From the cell containing the given text, extract its center point as [X, Y] coordinate. 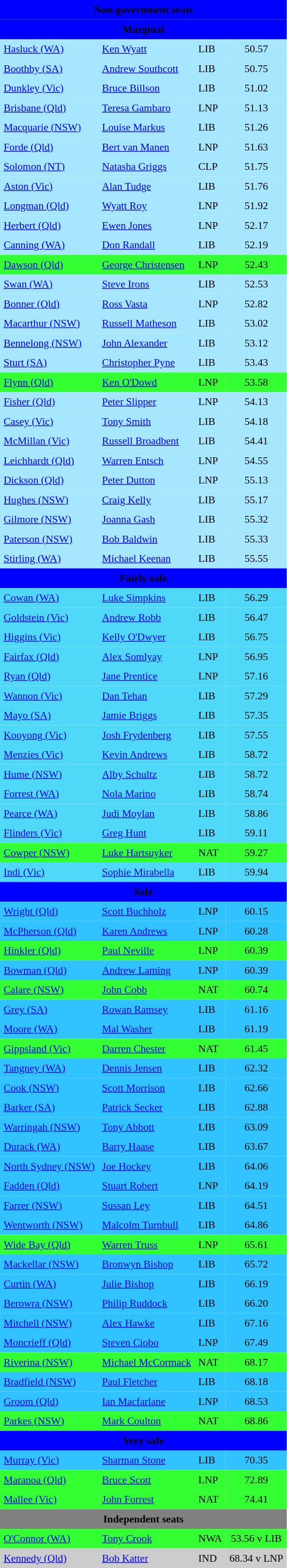
Tony Crook [146, 1538]
Leichhardt (Qld) [49, 460]
54.18 [256, 421]
51.75 [256, 166]
Warren Entsch [146, 460]
54.41 [256, 441]
Aston (Vic) [49, 186]
51.26 [256, 127]
Bob Baldwin [146, 539]
68.53 [256, 1401]
63.09 [256, 1127]
Kennedy (Qld) [49, 1558]
72.89 [256, 1479]
Paterson (NSW) [49, 539]
60.74 [256, 990]
Warren Truss [146, 1244]
Fadden (Qld) [49, 1186]
Gilmore (NSW) [49, 519]
Hinkler (Qld) [49, 950]
65.72 [256, 1264]
52.43 [256, 264]
Indi (Vic) [49, 872]
Bruce Scott [146, 1479]
McPherson (Qld) [49, 931]
Paul Neville [146, 950]
Higgins (Vic) [49, 637]
Mallee (Vic) [49, 1499]
Bert van Manen [146, 147]
68.34 v LNP [256, 1558]
Forde (Qld) [49, 147]
Berowra (NSW) [49, 1303]
Hughes (NSW) [49, 499]
51.76 [256, 186]
Bowman (Qld) [49, 970]
55.13 [256, 480]
Fairfax (Qld) [49, 656]
Dennis Jensen [146, 1068]
Tangney (WA) [49, 1068]
Groom (Qld) [49, 1401]
56.29 [256, 598]
CLP [210, 166]
Kooyong (Vic) [49, 735]
Louise Markus [146, 127]
Jamie Briggs [146, 715]
Bruce Billson [146, 88]
60.15 [256, 911]
Karen Andrews [146, 931]
Peter Slipper [146, 402]
54.55 [256, 460]
Steve Irons [146, 284]
Independent seats [143, 1519]
Hume (NSW) [49, 774]
Russell Broadbent [146, 441]
Very safe [143, 1440]
Julie Bishop [146, 1283]
63.67 [256, 1146]
Bob Katter [146, 1558]
McMillan (Vic) [49, 441]
Ken O'Dowd [146, 382]
Solomon (NT) [49, 166]
52.82 [256, 303]
Herbert (Qld) [49, 225]
Alex Somlyay [146, 656]
Ken Wyatt [146, 49]
53.56 v LIB [256, 1538]
Dunkley (Vic) [49, 88]
57.16 [256, 676]
Craig Kelly [146, 499]
Mark Coulton [146, 1421]
Farrer (NSW) [49, 1205]
Alan Tudge [146, 186]
Mal Washer [146, 1029]
51.63 [256, 147]
Greg Hunt [146, 833]
Natasha Griggs [146, 166]
Cook (NSW) [49, 1087]
Bonner (Qld) [49, 303]
Darren Chester [146, 1048]
Dan Tehan [146, 695]
Moore (WA) [49, 1029]
Joanna Gash [146, 519]
Luke Hartsuyker [146, 852]
John Forrest [146, 1499]
53.58 [256, 382]
62.32 [256, 1068]
Malcolm Turnbull [146, 1225]
Flinders (Vic) [49, 833]
67.49 [256, 1342]
Durack (WA) [49, 1146]
56.95 [256, 656]
61.45 [256, 1048]
Barker (SA) [49, 1107]
Boothby (SA) [49, 68]
53.02 [256, 323]
Josh Frydenberg [146, 735]
55.32 [256, 519]
50.57 [256, 49]
Parkes (NSW) [49, 1421]
53.43 [256, 362]
Moncrieff (Qld) [49, 1342]
Paul Fletcher [146, 1382]
John Alexander [146, 343]
Stuart Robert [146, 1186]
Casey (Vic) [49, 421]
North Sydney (NSW) [49, 1166]
Menzies (Vic) [49, 754]
Jane Prentice [146, 676]
Judi Moylan [146, 813]
70.35 [256, 1460]
Christopher Pyne [146, 362]
Riverina (NSW) [49, 1362]
55.55 [256, 558]
Macquarie (NSW) [49, 127]
Warringah (NSW) [49, 1127]
Fisher (Qld) [49, 402]
56.47 [256, 617]
68.18 [256, 1382]
74.41 [256, 1499]
Wide Bay (Qld) [49, 1244]
58.74 [256, 794]
Andrew Southcott [146, 68]
Ian Macfarlane [146, 1401]
Pearce (WA) [49, 813]
Bennelong (NSW) [49, 343]
Hasluck (WA) [49, 49]
52.19 [256, 245]
John Cobb [146, 990]
Kevin Andrews [146, 754]
Swan (WA) [49, 284]
Goldstein (Vic) [49, 617]
53.12 [256, 343]
Joe Hockey [146, 1166]
Andrew Robb [146, 617]
Philip Ruddock [146, 1303]
Wentworth (NSW) [49, 1225]
68.86 [256, 1421]
Wright (Qld) [49, 911]
NWA [210, 1538]
Macarthur (NSW) [49, 323]
Nola Marino [146, 794]
Michael McCormack [146, 1362]
Scott Morrison [146, 1087]
Bradfield (NSW) [49, 1382]
Peter Dutton [146, 480]
Sussan Ley [146, 1205]
Mackellar (NSW) [49, 1264]
Rowan Ramsey [146, 1009]
Russell Matheson [146, 323]
Alby Schultz [146, 774]
Alex Hawke [146, 1323]
Safe [143, 891]
Dickson (Qld) [49, 480]
Stirling (WA) [49, 558]
57.55 [256, 735]
59.94 [256, 872]
George Christensen [146, 264]
Barry Haase [146, 1146]
Tony Abbott [146, 1127]
64.06 [256, 1166]
Ryan (Qld) [49, 676]
61.19 [256, 1029]
65.61 [256, 1244]
68.17 [256, 1362]
Sturt (SA) [49, 362]
64.19 [256, 1186]
Bronwyn Bishop [146, 1264]
Wyatt Roy [146, 206]
Canning (WA) [49, 245]
51.02 [256, 88]
Luke Simpkins [146, 598]
Flynn (Qld) [49, 382]
Grey (SA) [49, 1009]
Sophie Mirabella [146, 872]
62.66 [256, 1087]
52.53 [256, 284]
Steven Ciobo [146, 1342]
Wannon (Vic) [49, 695]
Dawson (Qld) [49, 264]
56.75 [256, 637]
O'Connor (WA) [49, 1538]
52.17 [256, 225]
Marginal [143, 29]
IND [210, 1558]
50.75 [256, 68]
Forrest (WA) [49, 794]
51.92 [256, 206]
51.13 [256, 107]
Longman (Qld) [49, 206]
66.20 [256, 1303]
Gippsland (Vic) [49, 1048]
61.16 [256, 1009]
Cowan (WA) [49, 598]
59.11 [256, 833]
Ewen Jones [146, 225]
64.86 [256, 1225]
Mitchell (NSW) [49, 1323]
Curtin (WA) [49, 1283]
Brisbane (Qld) [49, 107]
55.17 [256, 499]
57.35 [256, 715]
Michael Keenan [146, 558]
60.28 [256, 931]
Kelly O'Dwyer [146, 637]
Teresa Gambaro [146, 107]
Don Randall [146, 245]
Calare (NSW) [49, 990]
58.86 [256, 813]
Tony Smith [146, 421]
59.27 [256, 852]
64.51 [256, 1205]
66.19 [256, 1283]
Ross Vasta [146, 303]
Cowper (NSW) [49, 852]
Sharman Stone [146, 1460]
Non-government seats [143, 10]
67.16 [256, 1323]
Maranoa (Qld) [49, 1479]
Andrew Laming [146, 970]
55.33 [256, 539]
57.29 [256, 695]
54.13 [256, 402]
Mayo (SA) [49, 715]
62.88 [256, 1107]
Patrick Secker [146, 1107]
Murray (Vic) [49, 1460]
Scott Buchholz [146, 911]
Fairly safe [143, 578]
